Locate the cell with the specified text and output its [X, Y] center coordinate. 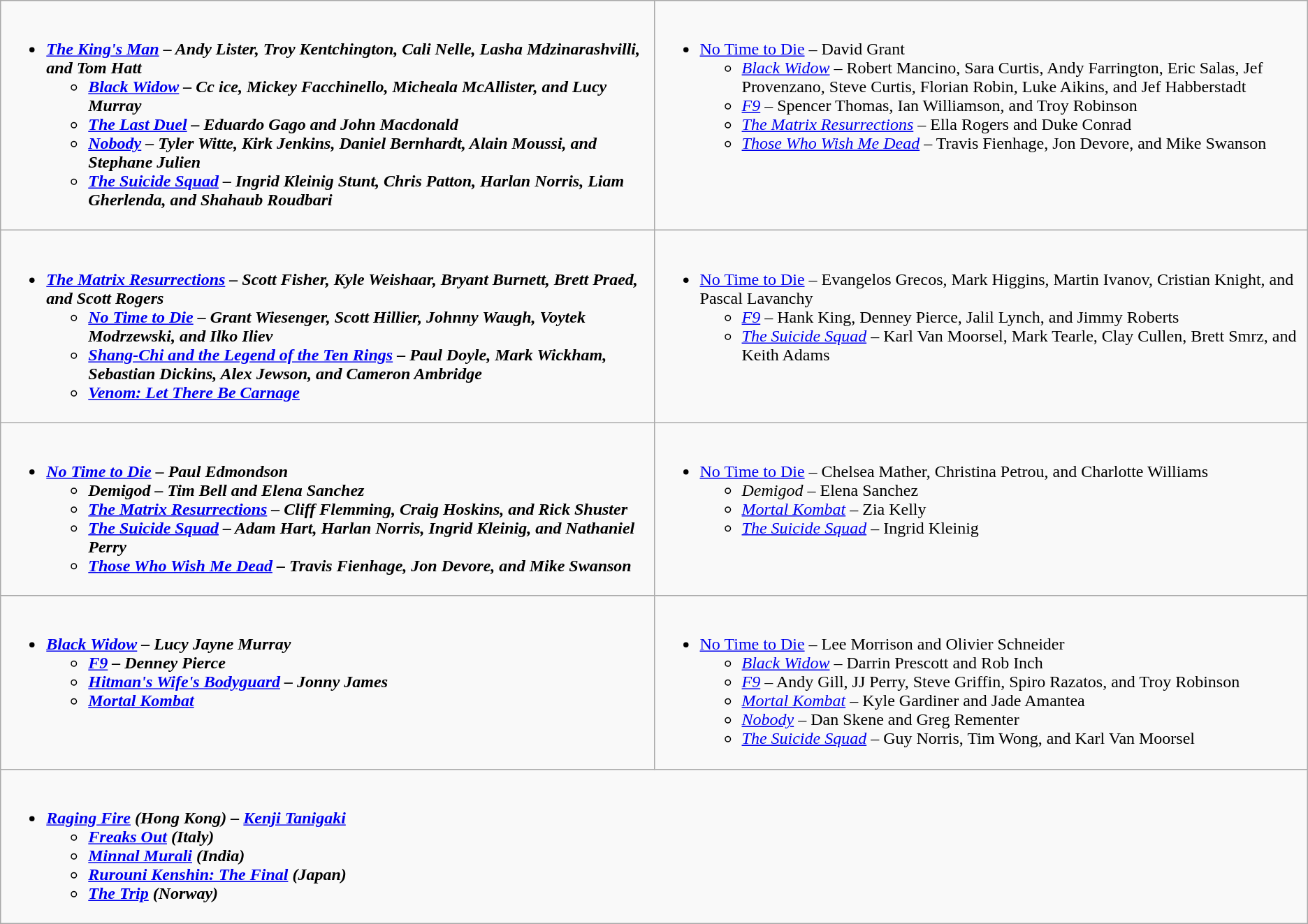
Black Widow – Lucy Jayne MurrayF9 – Denney PierceHitman's Wife's Bodyguard – Jonny JamesMortal Kombat [327, 682]
Raging Fire (Hong Kong) – Kenji TanigakiFreaks Out (Italy)Minnal Murali (India)Rurouni Kenshin: The Final (Japan)The Trip (Norway) [654, 846]
